Extract the [X, Y] coordinate from the center of the cell holding the provided text.  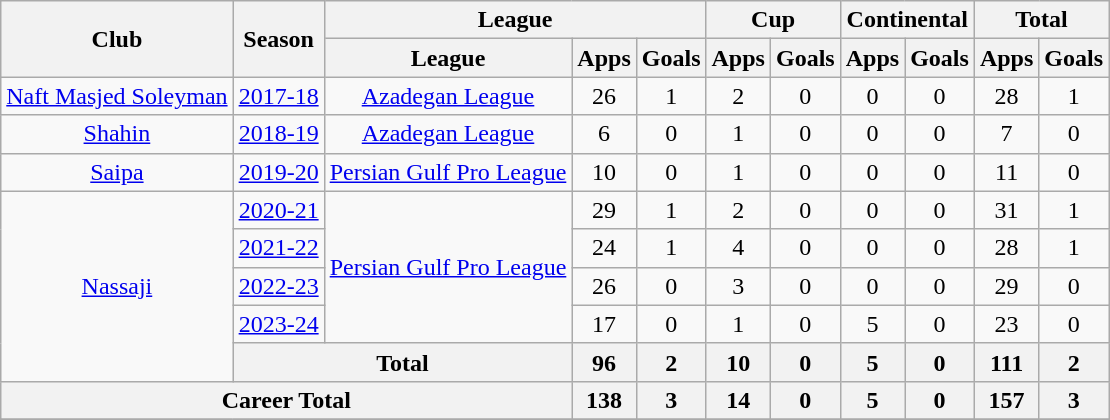
111 [1006, 362]
7 [1006, 134]
11 [1006, 172]
Nassaji [117, 286]
2019-20 [278, 172]
23 [1006, 324]
2018-19 [278, 134]
Season [278, 39]
Shahin [117, 134]
157 [1006, 400]
2017-18 [278, 96]
31 [1006, 210]
17 [604, 324]
Career Total [286, 400]
2021-22 [278, 248]
2020-21 [278, 210]
2022-23 [278, 286]
24 [604, 248]
Saipa [117, 172]
14 [738, 400]
138 [604, 400]
6 [604, 134]
Naft Masjed Soleyman [117, 96]
Club [117, 39]
96 [604, 362]
2023-24 [278, 324]
Continental [907, 20]
4 [738, 248]
Cup [773, 20]
